For the text-containing cell, return its midpoint in (X, Y) coordinate format. 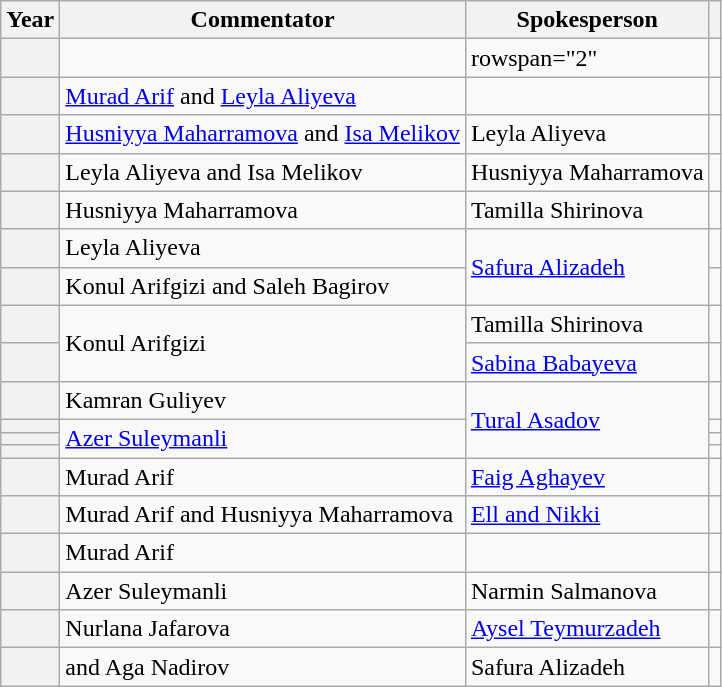
Year (30, 20)
Sabina Babayeva (587, 362)
Konul Arifgizi and Saleh Bagirov (263, 286)
Konul Arifgizi (263, 343)
Nurlana Jafarova (263, 629)
Aysel Teymurzadeh (587, 629)
Commentator (263, 20)
Tural Asadov (587, 419)
Spokesperson (587, 20)
Leyla Aliyeva and Isa Melikov (263, 172)
Murad Arif and Husniyya Maharramova (263, 515)
Ell and Nikki (587, 515)
Husniyya Maharramova and Isa Melikov (263, 134)
rowspan="2" (587, 58)
Narmin Salmanova (587, 591)
and Aga Nadirov (263, 667)
Faig Aghayev (587, 477)
Murad Arif and Leyla Aliyeva (263, 96)
Kamran Guliyev (263, 400)
